Find where the given text appears and provide that cell's center as (X, Y) coordinate. 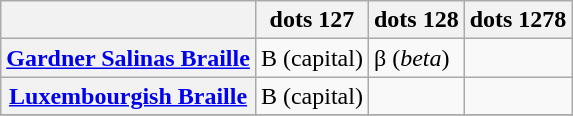
dots 1278 (518, 20)
dots 128 (416, 20)
Gardner Salinas Braille (128, 58)
dots 127 (312, 20)
β (beta) (416, 58)
Luxembourgish Braille (128, 96)
